Scan for the cell matching the given text and deliver its [X, Y] coordinate at center. 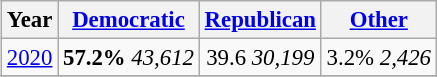
3.2% 2,426 [378, 58]
2020 [30, 58]
Republican [260, 20]
Year [30, 20]
57.2% 43,612 [129, 58]
Other [378, 20]
Democratic [129, 20]
39.6 30,199 [260, 58]
